Provide the [X, Y] coordinate of the cell's center where the given text is located.  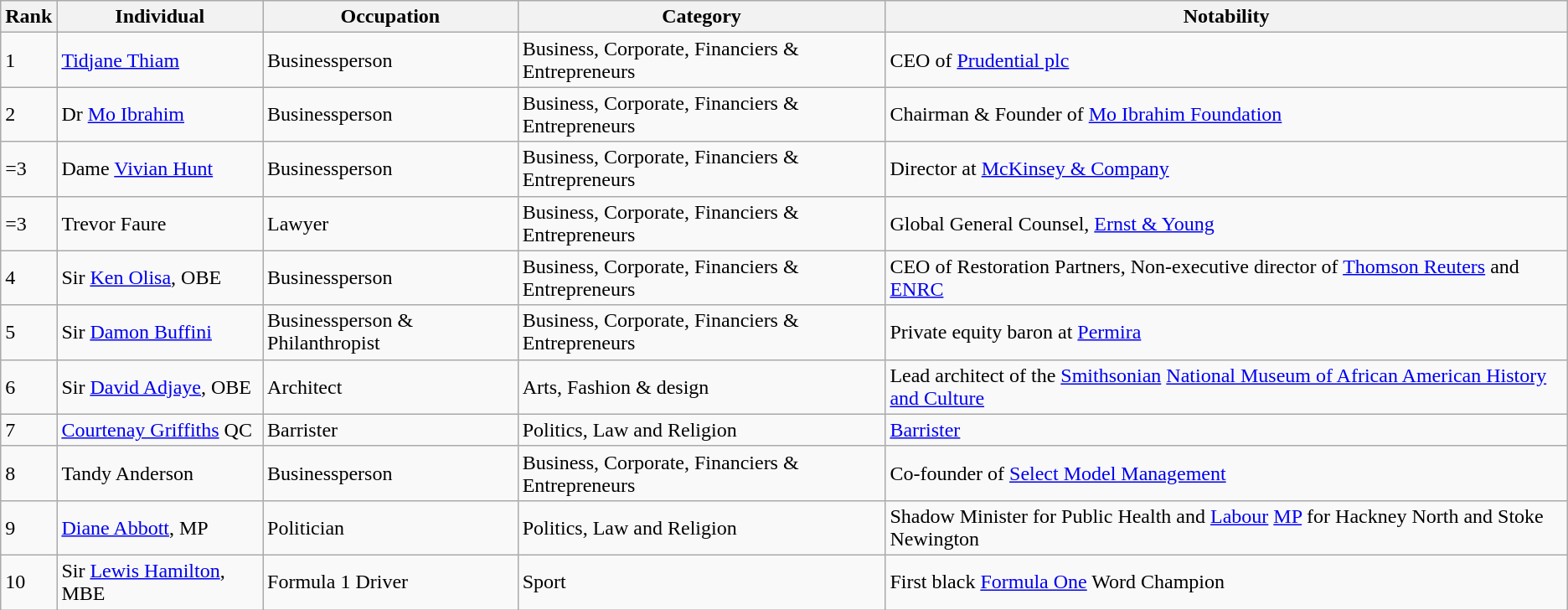
Formula 1 Driver [390, 582]
Individual [160, 17]
2 [28, 114]
7 [28, 430]
Architect [390, 387]
Tidjane Thiam [160, 60]
First black Formula One Word Champion [1226, 582]
5 [28, 332]
Lead architect of the Smithsonian National Museum of African American History and Culture [1226, 387]
Private equity baron at Permira [1226, 332]
Director at McKinsey & Company [1226, 169]
Co-founder of Select Model Management [1226, 473]
Courtenay Griffiths QC [160, 430]
Trevor Faure [160, 223]
Dame Vivian Hunt [160, 169]
CEO of Restoration Partners, Non-executive director of Thomson Reuters and ENRC [1226, 278]
Tandy Anderson [160, 473]
Sir David Adjaye, OBE [160, 387]
Global General Counsel, Ernst & Young [1226, 223]
Chairman & Founder of Mo Ibrahim Foundation [1226, 114]
4 [28, 278]
Category [702, 17]
CEO of Prudential plc [1226, 60]
10 [28, 582]
9 [28, 528]
Sir Ken Olisa, OBE [160, 278]
Arts, Fashion & design [702, 387]
Dr Mo Ibrahim [160, 114]
Sport [702, 582]
Sir Damon Buffini [160, 332]
Shadow Minister for Public Health and Labour MP for Hackney North and Stoke Newington [1226, 528]
Businessperson & Philanthropist [390, 332]
Sir Lewis Hamilton, MBE [160, 582]
Notability [1226, 17]
Lawyer [390, 223]
6 [28, 387]
Rank [28, 17]
Diane Abbott, MP [160, 528]
Politician [390, 528]
1 [28, 60]
8 [28, 473]
Occupation [390, 17]
